Return the (X, Y) coordinate for the center point of the cell that contains the specified text.  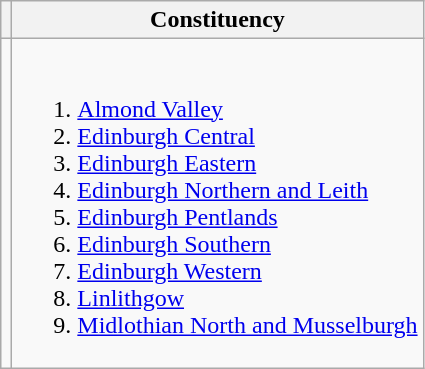
Constituency (218, 20)
